Pinpoint the cell where the given text exists, returning its [X, Y] midpoint coordinate. 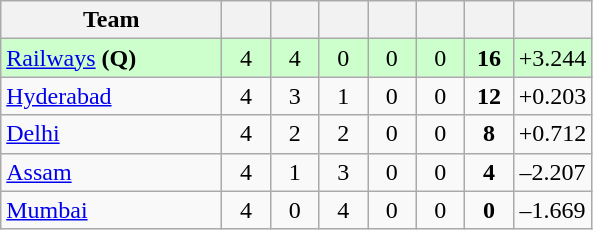
Delhi [112, 134]
Assam [112, 172]
Mumbai [112, 210]
12 [490, 96]
Railways (Q) [112, 58]
Hyderabad [112, 96]
–1.669 [552, 210]
+0.712 [552, 134]
–2.207 [552, 172]
+0.203 [552, 96]
8 [490, 134]
+3.244 [552, 58]
16 [490, 58]
Team [112, 20]
